Pinpoint the cell where the given text exists, returning its [x, y] midpoint coordinate. 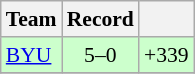
5–0 [100, 55]
BYU [32, 55]
Team [32, 19]
Record [100, 19]
+339 [166, 55]
